Return the (X, Y) coordinate for the center point of the cell that contains the specified text.  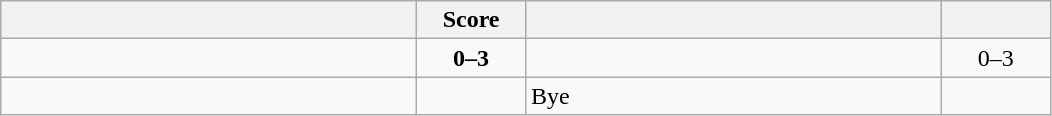
Bye (733, 96)
Score (472, 20)
